From the cell containing the given text, extract its center point as (x, y) coordinate. 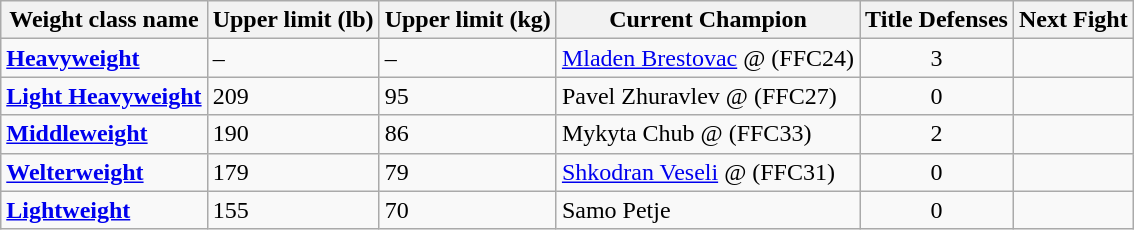
Pavel Zhuravlev @ (FFC27) (708, 96)
209 (293, 96)
Mladen Brestovac @ (FFC24) (708, 58)
Shkodran Veseli @ (FFC31) (708, 172)
3 (937, 58)
Current Champion (708, 20)
Lightweight (104, 210)
Light Heavyweight (104, 96)
Samo Petje (708, 210)
Heavyweight (104, 58)
86 (468, 134)
Title Defenses (937, 20)
179 (293, 172)
70 (468, 210)
155 (293, 210)
Mykyta Chub @ (FFC33) (708, 134)
Upper limit (kg) (468, 20)
Middleweight (104, 134)
Next Fight (1073, 20)
Weight class name (104, 20)
2 (937, 134)
79 (468, 172)
Upper limit (lb) (293, 20)
190 (293, 134)
95 (468, 96)
Welterweight (104, 172)
